Locate the cell with the specified text and output its [X, Y] center coordinate. 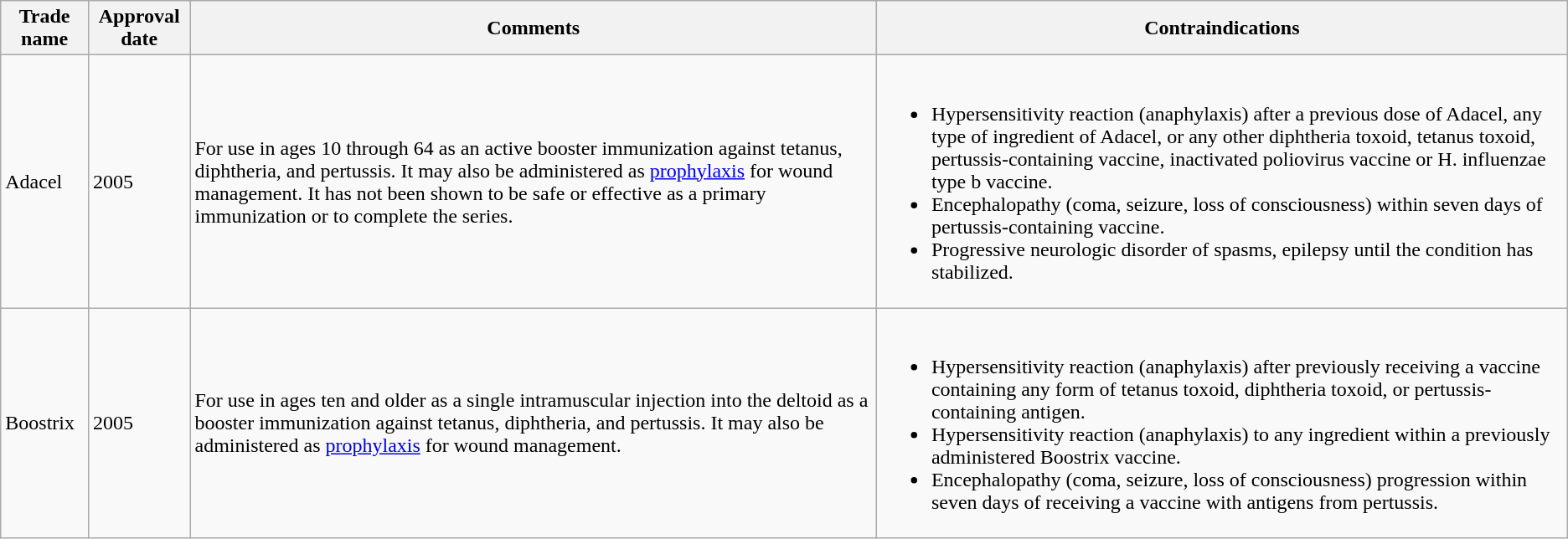
Trade name [45, 28]
Contraindications [1221, 28]
Boostrix [45, 423]
Approval date [139, 28]
Comments [533, 28]
Adacel [45, 182]
